Find where the given text appears and provide that cell's center as (X, Y) coordinate. 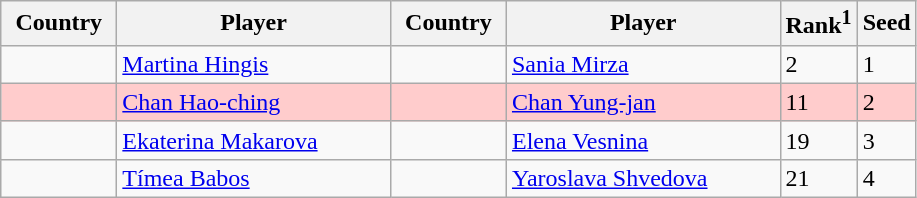
21 (818, 178)
Rank1 (818, 24)
4 (886, 178)
Chan Hao-ching (254, 102)
Seed (886, 24)
Elena Vesnina (643, 140)
Martina Hingis (254, 64)
11 (818, 102)
Tímea Babos (254, 178)
Yaroslava Shvedova (643, 178)
Ekaterina Makarova (254, 140)
3 (886, 140)
Sania Mirza (643, 64)
19 (818, 140)
Chan Yung-jan (643, 102)
1 (886, 64)
